Return the [X, Y] coordinate for the center point of the cell that contains the specified text.  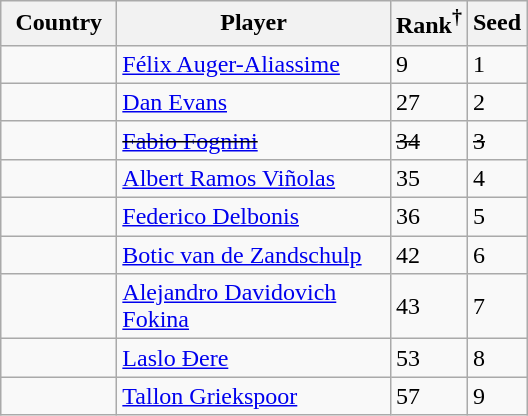
27 [428, 102]
Rank† [428, 24]
2 [496, 102]
35 [428, 178]
Félix Auger-Aliassime [254, 64]
Fabio Fognini [254, 140]
Country [59, 24]
6 [496, 255]
Seed [496, 24]
36 [428, 217]
Dan Evans [254, 102]
5 [496, 217]
3 [496, 140]
7 [496, 306]
Player [254, 24]
42 [428, 255]
4 [496, 178]
8 [496, 358]
43 [428, 306]
Botic van de Zandschulp [254, 255]
Tallon Griekspoor [254, 396]
Federico Delbonis [254, 217]
34 [428, 140]
Alejandro Davidovich Fokina [254, 306]
Albert Ramos Viñolas [254, 178]
1 [496, 64]
Laslo Đere [254, 358]
57 [428, 396]
53 [428, 358]
